Extract the [x, y] coordinate from the center of the cell holding the provided text.  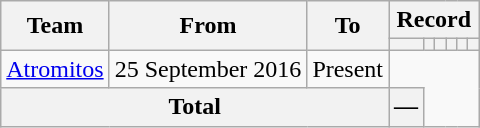
To [348, 26]
From [208, 26]
— [406, 107]
Team [55, 26]
25 September 2016 [208, 69]
Atromitos [55, 69]
Record [434, 20]
Present [348, 69]
Total [195, 107]
